Output the [x, y] coordinate of the center of the cell containing the given text.  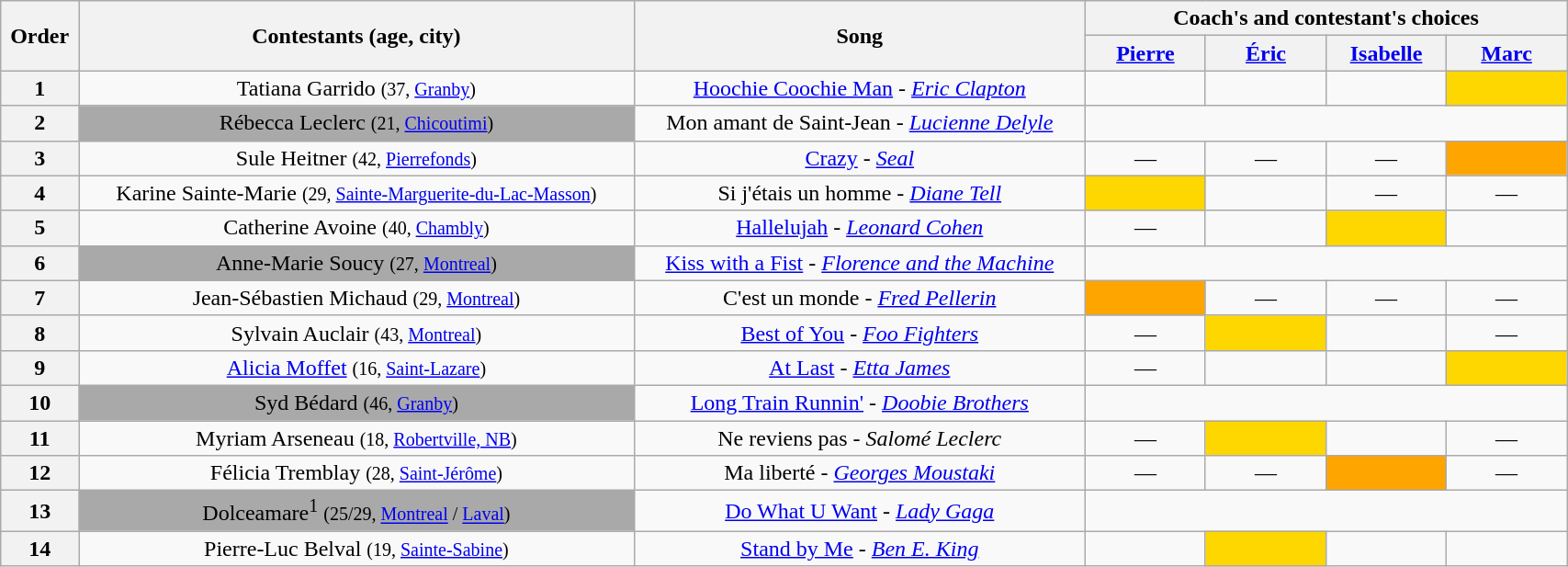
Best of You - Foo Fighters [860, 333]
Alicia Moffet (16, Saint-Lazare) [356, 368]
Stand by Me - Ben E. King [860, 549]
6 [40, 263]
10 [40, 403]
2 [40, 123]
Myriam Arseneau (18, Robertville, NB) [356, 438]
Félicia Tremblay (28, Saint-Jérôme) [356, 473]
Sule Heitner (42, Pierrefonds) [356, 158]
Rébecca Leclerc (21, Chicoutimi) [356, 123]
Contestants (age, city) [356, 36]
Hallelujah - Leonard Cohen [860, 228]
Dolceamare1 (25/29, Montreal / Laval) [356, 511]
1 [40, 88]
Pierre [1145, 53]
5 [40, 228]
At Last - Etta James [860, 368]
Coach's and contestant's choices [1325, 18]
Kiss with a Fist - Florence and the Machine [860, 263]
Do What U Want - Lady Gaga [860, 511]
12 [40, 473]
Sylvain Auclair (43, Montreal) [356, 333]
Hoochie Coochie Man - Eric Clapton [860, 88]
8 [40, 333]
Crazy - Seal [860, 158]
9 [40, 368]
Marc [1506, 53]
Syd Bédard (46, Granby) [356, 403]
Tatiana Garrido (37, Granby) [356, 88]
14 [40, 549]
Jean-Sébastien Michaud (29, Montreal) [356, 298]
7 [40, 298]
Catherine Avoine (40, Chambly) [356, 228]
C'est un monde - Fred Pellerin [860, 298]
Ne reviens pas - Salomé Leclerc [860, 438]
Ma liberté - Georges Moustaki [860, 473]
Pierre-Luc Belval (19, Sainte-Sabine) [356, 549]
11 [40, 438]
13 [40, 511]
Song [860, 36]
4 [40, 193]
Mon amant de Saint-Jean - Lucienne Delyle [860, 123]
Si j'étais un homme - Diane Tell [860, 193]
3 [40, 158]
Long Train Runnin' - Doobie Brothers [860, 403]
Karine Sainte-Marie (29, Sainte-Marguerite-du-Lac-Masson) [356, 193]
Anne-Marie Soucy (27, Montreal) [356, 263]
Order [40, 36]
Éric [1266, 53]
Isabelle [1387, 53]
